Determine the (x, y) coordinate at the center of the cell enclosing the given text.  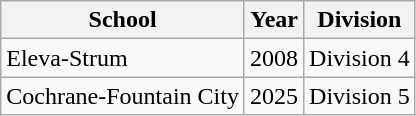
School (123, 20)
2008 (274, 58)
Division 4 (360, 58)
Division 5 (360, 96)
Division (360, 20)
Year (274, 20)
Cochrane-Fountain City (123, 96)
Eleva-Strum (123, 58)
2025 (274, 96)
